Capture the cell that displays the provided text and extract its [X, Y] central coordinate. 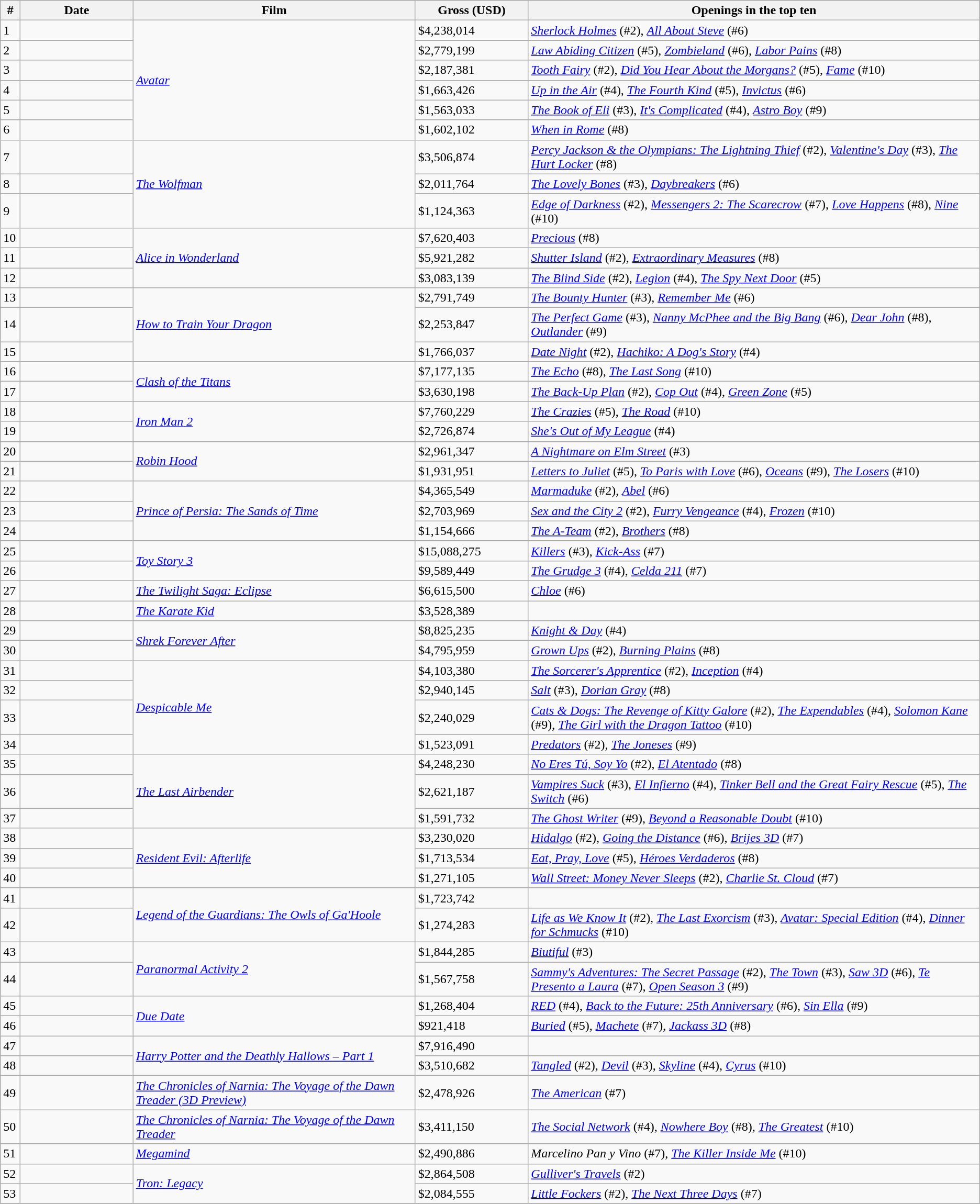
21 [10, 471]
$3,230,020 [472, 838]
3 [10, 70]
The Lovely Bones (#3), Daybreakers (#6) [754, 184]
Alice in Wonderland [274, 258]
19 [10, 431]
Clash of the Titans [274, 382]
$4,103,380 [472, 671]
33 [10, 717]
Biutiful (#3) [754, 952]
$9,589,449 [472, 571]
$2,791,749 [472, 298]
Prince of Persia: The Sands of Time [274, 511]
Eat, Pray, Love (#5), Héroes Verdaderos (#8) [754, 858]
$1,713,534 [472, 858]
Megamind [274, 1154]
18 [10, 411]
The Sorcerer's Apprentice (#2), Inception (#4) [754, 671]
30 [10, 651]
10 [10, 238]
The Social Network (#4), Nowhere Boy (#8), The Greatest (#10) [754, 1127]
Sherlock Holmes (#2), All About Steve (#6) [754, 30]
$2,253,847 [472, 325]
$3,411,150 [472, 1127]
Sammy's Adventures: The Secret Passage (#2), The Town (#3), Saw 3D (#6), Te Presento a Laura (#7), Open Season 3 (#9) [754, 979]
49 [10, 1093]
Tangled (#2), Devil (#3), Skyline (#4), Cyrus (#10) [754, 1066]
Iron Man 2 [274, 421]
12 [10, 278]
36 [10, 791]
Buried (#5), Machete (#7), Jackass 3D (#8) [754, 1026]
$7,760,229 [472, 411]
How to Train Your Dragon [274, 325]
$1,723,742 [472, 898]
34 [10, 744]
Letters to Juliet (#5), To Paris with Love (#6), Oceans (#9), The Losers (#10) [754, 471]
Precious (#8) [754, 238]
17 [10, 392]
Knight & Day (#4) [754, 631]
When in Rome (#8) [754, 130]
41 [10, 898]
$2,779,199 [472, 50]
Despicable Me [274, 708]
The Book of Eli (#3), It's Complicated (#4), Astro Boy (#9) [754, 110]
Cats & Dogs: The Revenge of Kitty Galore (#2), The Expendables (#4), Solomon Kane (#9), The Girl with the Dragon Tattoo (#10) [754, 717]
The A-Team (#2), Brothers (#8) [754, 531]
5 [10, 110]
Hidalgo (#2), Going the Distance (#6), Brijes 3D (#7) [754, 838]
The American (#7) [754, 1093]
9 [10, 210]
25 [10, 551]
16 [10, 372]
She's Out of My League (#4) [754, 431]
$1,563,033 [472, 110]
39 [10, 858]
Life as We Know It (#2), The Last Exorcism (#3), Avatar: Special Edition (#4), Dinner for Schmucks (#10) [754, 924]
35 [10, 764]
48 [10, 1066]
The Bounty Hunter (#3), Remember Me (#6) [754, 298]
Date [77, 10]
15 [10, 352]
43 [10, 952]
22 [10, 491]
Killers (#3), Kick-Ass (#7) [754, 551]
$2,187,381 [472, 70]
RED (#4), Back to the Future: 25th Anniversary (#6), Sin Ella (#9) [754, 1006]
$1,844,285 [472, 952]
The Twilight Saga: Eclipse [274, 590]
Wall Street: Money Never Sleeps (#2), Charlie St. Cloud (#7) [754, 878]
$2,961,347 [472, 451]
7 [10, 157]
51 [10, 1154]
Harry Potter and the Deathly Hallows – Part 1 [274, 1056]
Paranormal Activity 2 [274, 968]
$1,663,426 [472, 90]
$2,621,187 [472, 791]
Shutter Island (#2), Extraordinary Measures (#8) [754, 258]
Shrek Forever After [274, 641]
$1,271,105 [472, 878]
Marcelino Pan y Vino (#7), The Killer Inside Me (#10) [754, 1154]
26 [10, 571]
6 [10, 130]
$3,630,198 [472, 392]
44 [10, 979]
$3,506,874 [472, 157]
$8,825,235 [472, 631]
Little Fockers (#2), The Next Three Days (#7) [754, 1194]
Resident Evil: Afterlife [274, 858]
The Last Airbender [274, 791]
$2,084,555 [472, 1194]
$2,864,508 [472, 1174]
Edge of Darkness (#2), Messengers 2: The Scarecrow (#7), Love Happens (#8), Nine (#10) [754, 210]
$1,268,404 [472, 1006]
Grown Ups (#2), Burning Plains (#8) [754, 651]
$3,510,682 [472, 1066]
$1,274,283 [472, 924]
# [10, 10]
50 [10, 1127]
$3,083,139 [472, 278]
37 [10, 818]
Due Date [274, 1016]
$1,591,732 [472, 818]
Up in the Air (#4), The Fourth Kind (#5), Invictus (#6) [754, 90]
$2,478,926 [472, 1093]
29 [10, 631]
4 [10, 90]
$1,931,951 [472, 471]
The Grudge 3 (#4), Celda 211 (#7) [754, 571]
No Eres Tú, Soy Yo (#2), El Atentado (#8) [754, 764]
11 [10, 258]
38 [10, 838]
$15,088,275 [472, 551]
Legend of the Guardians: The Owls of Ga'Hoole [274, 915]
$1,567,758 [472, 979]
Tron: Legacy [274, 1184]
$2,240,029 [472, 717]
$7,916,490 [472, 1046]
Percy Jackson & the Olympians: The Lightning Thief (#2), Valentine's Day (#3), The Hurt Locker (#8) [754, 157]
52 [10, 1174]
$2,940,145 [472, 690]
$1,124,363 [472, 210]
31 [10, 671]
$2,011,764 [472, 184]
The Blind Side (#2), Legion (#4), The Spy Next Door (#5) [754, 278]
$4,238,014 [472, 30]
Salt (#3), Dorian Gray (#8) [754, 690]
1 [10, 30]
Avatar [274, 80]
Gulliver's Travels (#2) [754, 1174]
$4,365,549 [472, 491]
23 [10, 511]
$2,703,969 [472, 511]
The Back-Up Plan (#2), Cop Out (#4), Green Zone (#5) [754, 392]
$4,248,230 [472, 764]
Law Abiding Citizen (#5), Zombieland (#6), Labor Pains (#8) [754, 50]
A Nightmare on Elm Street (#3) [754, 451]
Toy Story 3 [274, 561]
The Chronicles of Narnia: The Voyage of the Dawn Treader (3D Preview) [274, 1093]
46 [10, 1026]
$2,490,886 [472, 1154]
$4,795,959 [472, 651]
Gross (USD) [472, 10]
42 [10, 924]
$1,602,102 [472, 130]
$5,921,282 [472, 258]
13 [10, 298]
$2,726,874 [472, 431]
$7,620,403 [472, 238]
20 [10, 451]
Vampires Suck (#3), El Infierno (#4), Tinker Bell and the Great Fairy Rescue (#5), The Switch (#6) [754, 791]
The Karate Kid [274, 611]
Robin Hood [274, 461]
45 [10, 1006]
The Perfect Game (#3), Nanny McPhee and the Big Bang (#6), Dear John (#8), Outlander (#9) [754, 325]
28 [10, 611]
32 [10, 690]
$1,523,091 [472, 744]
47 [10, 1046]
$921,418 [472, 1026]
Chloe (#6) [754, 590]
Date Night (#2), Hachiko: A Dog's Story (#4) [754, 352]
Predators (#2), The Joneses (#9) [754, 744]
The Chronicles of Narnia: The Voyage of the Dawn Treader [274, 1127]
40 [10, 878]
Marmaduke (#2), Abel (#6) [754, 491]
The Crazies (#5), The Road (#10) [754, 411]
8 [10, 184]
Sex and the City 2 (#2), Furry Vengeance (#4), Frozen (#10) [754, 511]
Tooth Fairy (#2), Did You Hear About the Morgans? (#5), Fame (#10) [754, 70]
Openings in the top ten [754, 10]
The Wolfman [274, 184]
The Ghost Writer (#9), Beyond a Reasonable Doubt (#10) [754, 818]
24 [10, 531]
$1,766,037 [472, 352]
2 [10, 50]
$6,615,500 [472, 590]
$1,154,666 [472, 531]
27 [10, 590]
The Echo (#8), The Last Song (#10) [754, 372]
Film [274, 10]
$7,177,135 [472, 372]
14 [10, 325]
53 [10, 1194]
$3,528,389 [472, 611]
